Output the [x, y] coordinate of the center of the cell containing the given text.  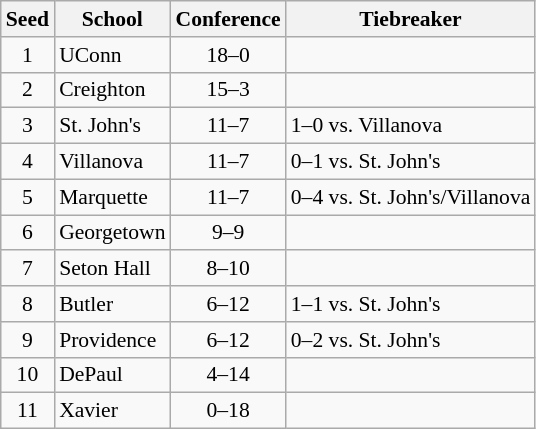
0–1 vs. St. John's [411, 162]
Seton Hall [112, 269]
8–10 [228, 269]
18–0 [228, 55]
UConn [112, 55]
7 [28, 269]
9–9 [228, 233]
Marquette [112, 197]
0–2 vs. St. John's [411, 340]
4–14 [228, 375]
Butler [112, 304]
3 [28, 126]
10 [28, 375]
0–18 [228, 411]
Providence [112, 340]
6 [28, 233]
8 [28, 304]
School [112, 19]
Georgetown [112, 233]
St. John's [112, 126]
0–4 vs. St. John's/Villanova [411, 197]
2 [28, 90]
Creighton [112, 90]
11 [28, 411]
Conference [228, 19]
Tiebreaker [411, 19]
4 [28, 162]
1–0 vs. Villanova [411, 126]
1–1 vs. St. John's [411, 304]
Seed [28, 19]
Xavier [112, 411]
9 [28, 340]
15–3 [228, 90]
Villanova [112, 162]
1 [28, 55]
5 [28, 197]
DePaul [112, 375]
